Capture the cell that displays the provided text and extract its [X, Y] central coordinate. 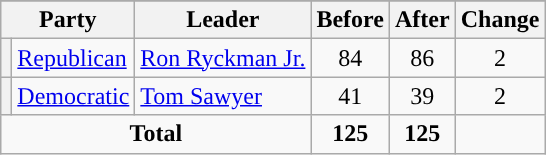
Leader [223, 20]
Republican [74, 58]
Change [500, 20]
39 [423, 96]
Democratic [74, 96]
Total [156, 134]
Party [68, 20]
86 [423, 58]
84 [350, 58]
41 [350, 96]
Tom Sawyer [223, 96]
Ron Ryckman Jr. [223, 58]
Before [350, 20]
After [423, 20]
